Provide the [X, Y] coordinate of the cell's center where the given text is located.  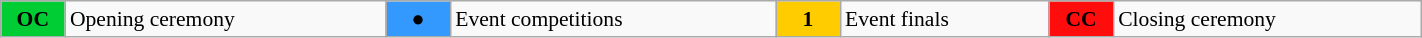
Closing ceremony [1267, 19]
Event finals [944, 19]
CC [1081, 19]
● [418, 19]
OC [33, 19]
1 [808, 19]
Event competitions [613, 19]
Opening ceremony [226, 19]
